Extract the [x, y] coordinate from the center of the cell holding the provided text.  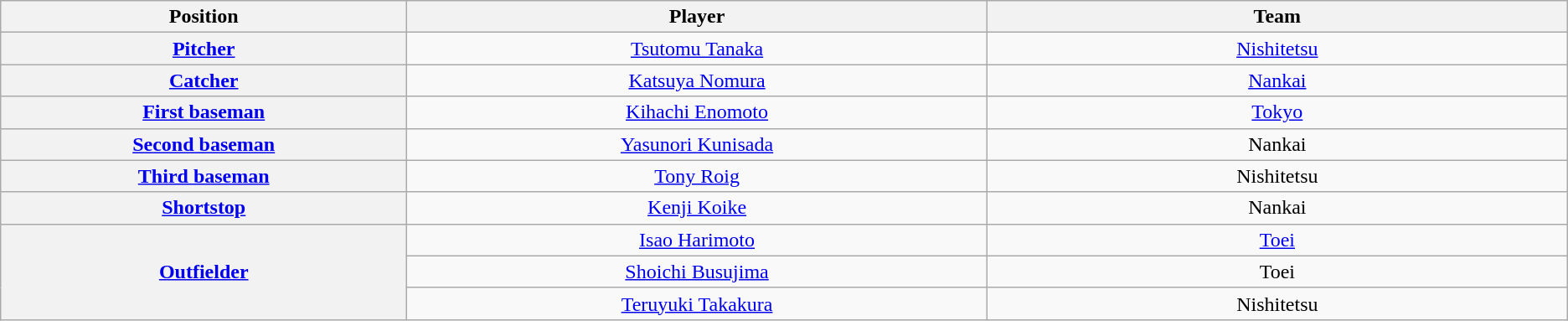
Teruyuki Takakura [697, 303]
Yasunori Kunisada [697, 144]
First baseman [204, 112]
Shortstop [204, 208]
Player [697, 17]
Kenji Koike [697, 208]
Second baseman [204, 144]
Outfielder [204, 272]
Tony Roig [697, 176]
Shoichi Busujima [697, 272]
Position [204, 17]
Catcher [204, 80]
Isao Harimoto [697, 240]
Pitcher [204, 49]
Tokyo [1277, 112]
Kihachi Enomoto [697, 112]
Team [1277, 17]
Third baseman [204, 176]
Tsutomu Tanaka [697, 49]
Katsuya Nomura [697, 80]
